Locate the cell with the specified text and output its (x, y) center coordinate. 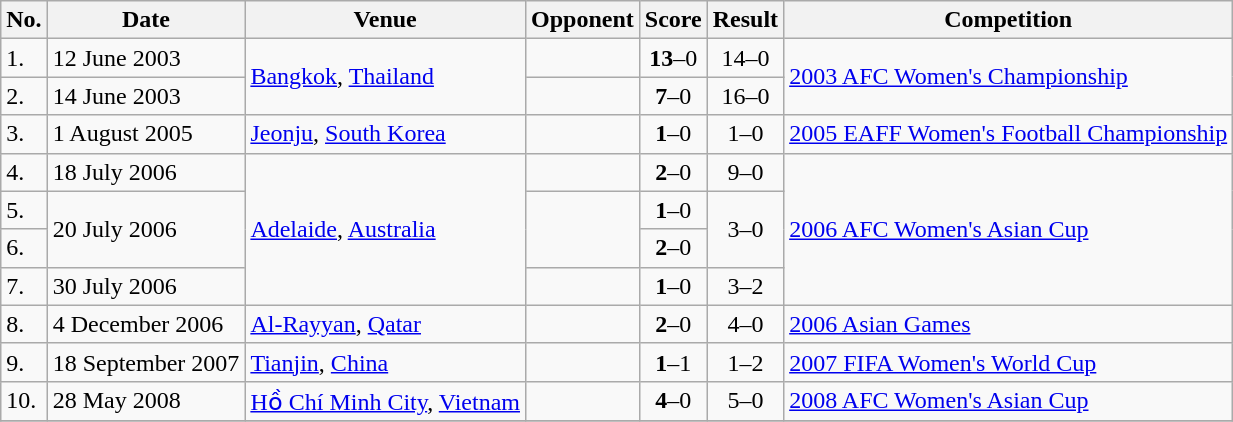
Adelaide, Australia (386, 229)
1–2 (745, 362)
2008 AFC Women's Asian Cup (1008, 401)
No. (24, 20)
4. (24, 172)
Al-Rayyan, Qatar (386, 324)
Date (146, 20)
4 December 2006 (146, 324)
Tianjin, China (386, 362)
Opponent (583, 20)
1 August 2005 (146, 134)
Hồ Chí Minh City, Vietnam (386, 401)
14 June 2003 (146, 96)
13–0 (673, 58)
3–2 (745, 286)
Competition (1008, 20)
28 May 2008 (146, 401)
Score (673, 20)
7–0 (673, 96)
12 June 2003 (146, 58)
8. (24, 324)
3. (24, 134)
9. (24, 362)
6. (24, 248)
Venue (386, 20)
2006 AFC Women's Asian Cup (1008, 229)
1–1 (673, 362)
20 July 2006 (146, 229)
3–0 (745, 229)
2. (24, 96)
2005 EAFF Women's Football Championship (1008, 134)
7. (24, 286)
9–0 (745, 172)
Jeonju, South Korea (386, 134)
2003 AFC Women's Championship (1008, 77)
5. (24, 210)
30 July 2006 (146, 286)
2007 FIFA Women's World Cup (1008, 362)
14–0 (745, 58)
5–0 (745, 401)
18 September 2007 (146, 362)
10. (24, 401)
16–0 (745, 96)
18 July 2006 (146, 172)
1. (24, 58)
Bangkok, Thailand (386, 77)
2006 Asian Games (1008, 324)
Result (745, 20)
